Determine the (x, y) coordinate at the center of the cell enclosing the given text.  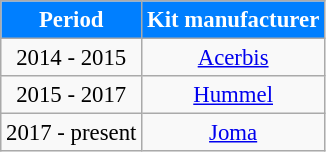
Kit manufacturer (234, 20)
2015 - 2017 (72, 95)
Acerbis (234, 58)
Hummel (234, 95)
Period (72, 20)
2017 - present (72, 133)
2014 - 2015 (72, 58)
Joma (234, 133)
